Search for the cell housing the specified text and yield its (x, y) center coordinate. 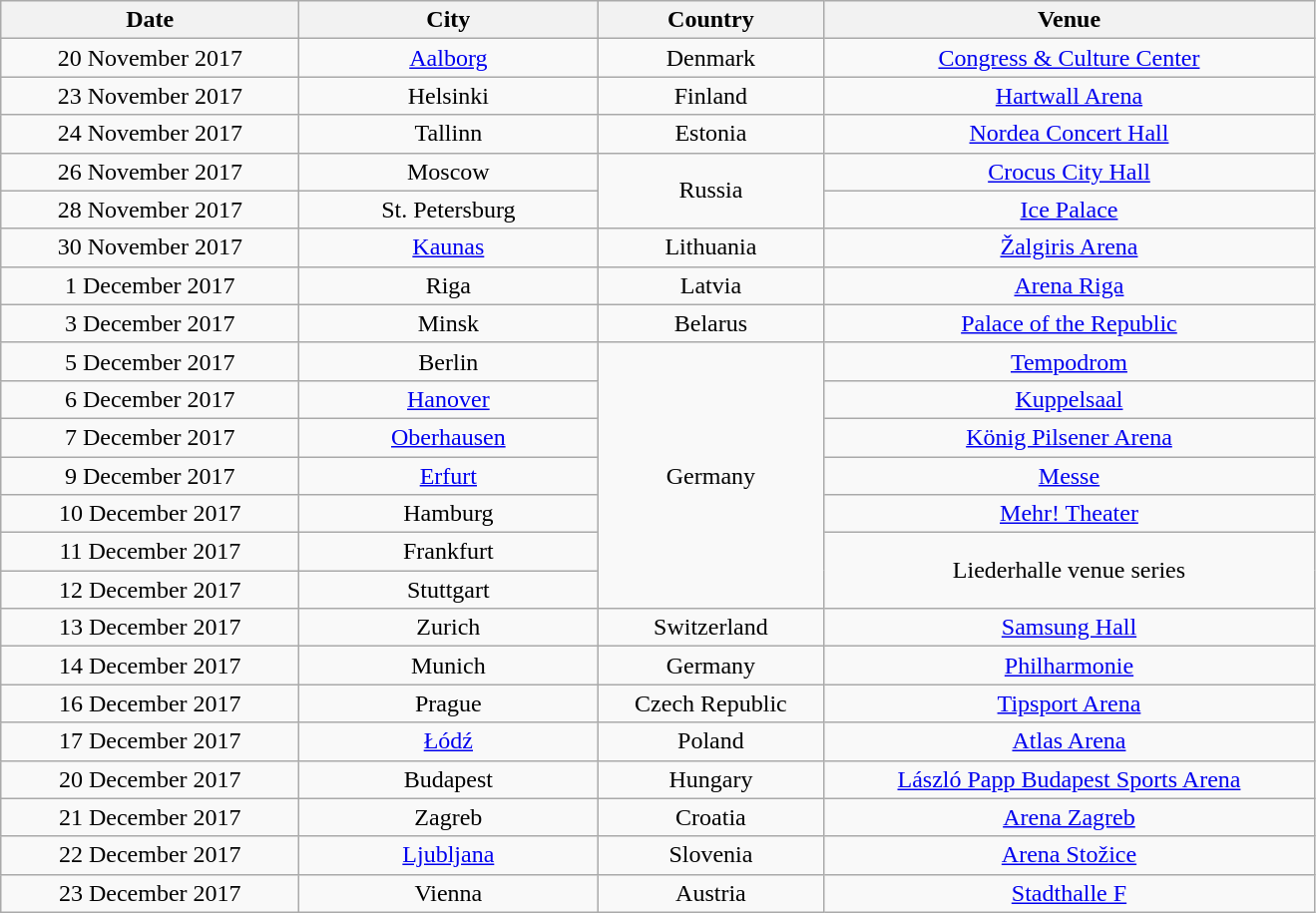
20 December 2017 (150, 779)
Vienna (449, 893)
Estonia (710, 134)
Aalborg (449, 58)
Switzerland (710, 628)
Arena Stožice (1070, 855)
Oberhausen (449, 437)
Liederhalle venue series (1070, 571)
30 November 2017 (150, 247)
Minsk (449, 323)
22 December 2017 (150, 855)
9 December 2017 (150, 476)
Samsung Hall (1070, 628)
Berlin (449, 361)
Tallinn (449, 134)
23 December 2017 (150, 893)
Poland (710, 741)
Tipsport Arena (1070, 703)
Philharmonie (1070, 666)
Country (710, 20)
Congress & Culture Center (1070, 58)
Hamburg (449, 514)
Moscow (449, 172)
23 November 2017 (150, 96)
3 December 2017 (150, 323)
Stuttgart (449, 590)
Žalgiris Arena (1070, 247)
Hartwall Arena (1070, 96)
6 December 2017 (150, 399)
St. Petersburg (449, 210)
13 December 2017 (150, 628)
Arena Riga (1070, 285)
20 November 2017 (150, 58)
Tempodrom (1070, 361)
10 December 2017 (150, 514)
Hanover (449, 399)
Frankfurt (449, 552)
Denmark (710, 58)
Atlas Arena (1070, 741)
Kaunas (449, 247)
Date (150, 20)
City (449, 20)
17 December 2017 (150, 741)
László Papp Budapest Sports Arena (1070, 779)
Ljubljana (449, 855)
Crocus City Hall (1070, 172)
7 December 2017 (150, 437)
1 December 2017 (150, 285)
Belarus (710, 323)
16 December 2017 (150, 703)
Budapest (449, 779)
Venue (1070, 20)
14 December 2017 (150, 666)
Slovenia (710, 855)
Zurich (449, 628)
Prague (449, 703)
Messe (1070, 476)
Zagreb (449, 817)
Hungary (710, 779)
24 November 2017 (150, 134)
26 November 2017 (150, 172)
König Pilsener Arena (1070, 437)
Stadthalle F (1070, 893)
Lithuania (710, 247)
Finland (710, 96)
Austria (710, 893)
Mehr! Theater (1070, 514)
Łódź (449, 741)
Nordea Concert Hall (1070, 134)
Munich (449, 666)
28 November 2017 (150, 210)
Kuppelsaal (1070, 399)
Czech Republic (710, 703)
Croatia (710, 817)
Erfurt (449, 476)
Latvia (710, 285)
Palace of the Republic (1070, 323)
5 December 2017 (150, 361)
12 December 2017 (150, 590)
21 December 2017 (150, 817)
Russia (710, 191)
Helsinki (449, 96)
Riga (449, 285)
11 December 2017 (150, 552)
Arena Zagreb (1070, 817)
Ice Palace (1070, 210)
